Scan for the cell matching the given text and deliver its [x, y] coordinate at center. 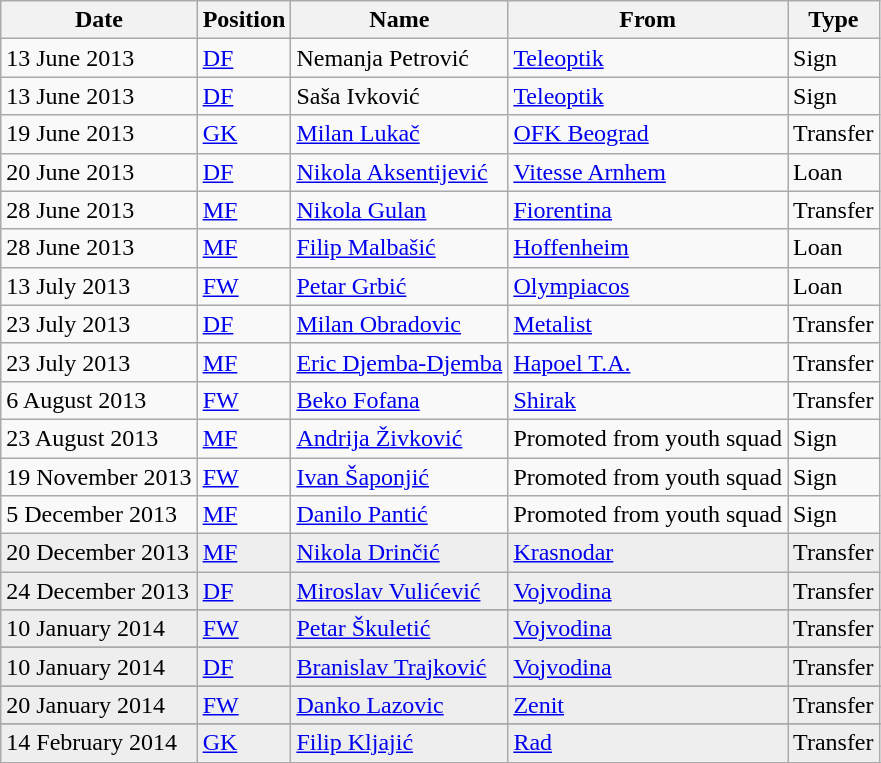
23 August 2013 [99, 438]
Beko Fofana [400, 400]
Zenit [648, 705]
19 June 2013 [99, 134]
Milan Obradovic [400, 324]
Date [99, 20]
Position [244, 20]
Nikola Aksentijević [400, 172]
Hapoel T.A. [648, 362]
Name [400, 20]
Miroslav Vulićević [400, 591]
14 February 2014 [99, 743]
Filip Malbašić [400, 248]
13 July 2013 [99, 286]
From [648, 20]
Petar Grbić [400, 286]
Andrija Živković [400, 438]
Petar Škuletić [400, 629]
Saša Ivković [400, 96]
Nikola Gulan [400, 210]
5 December 2013 [99, 515]
Type [834, 20]
Nikola Drinčić [400, 553]
Ivan Šaponjić [400, 477]
24 December 2013 [99, 591]
Danilo Pantić [400, 515]
Metalist [648, 324]
OFK Beograd [648, 134]
20 December 2013 [99, 553]
Branislav Trajković [400, 667]
6 August 2013 [99, 400]
Filip Kljajić [400, 743]
Eric Djemba-Djemba [400, 362]
Fiorentina [648, 210]
Shirak [648, 400]
Hoffenheim [648, 248]
Vitesse Arnhem [648, 172]
20 January 2014 [99, 705]
20 June 2013 [99, 172]
19 November 2013 [99, 477]
Danko Lazovic [400, 705]
Rad [648, 743]
Krasnodar [648, 553]
Olympiacos [648, 286]
Milan Lukač [400, 134]
Nemanja Petrović [400, 58]
